Pinpoint the cell where the given text exists, returning its [X, Y] midpoint coordinate. 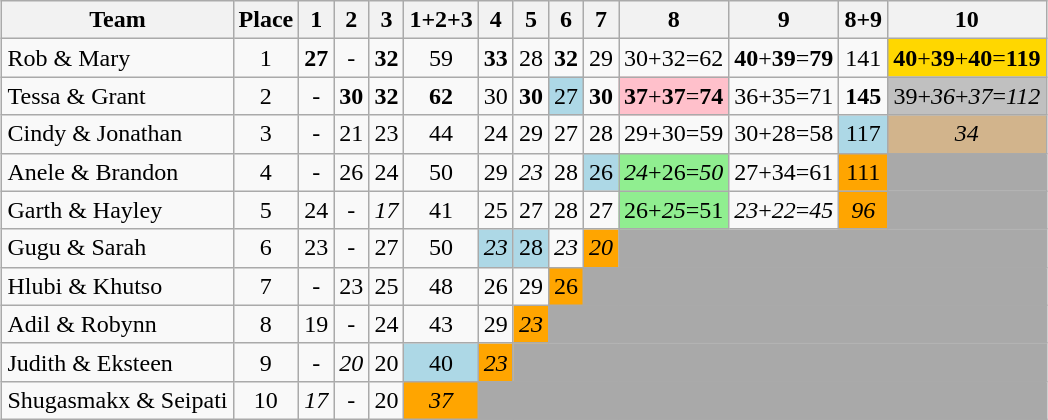
145 [864, 96]
30+32=62 [674, 58]
Shugasmakx & Seipati [118, 400]
23+22=45 [784, 210]
29+30=59 [674, 134]
Anele & Brandon [118, 172]
Garth & Hayley [118, 210]
40 [441, 362]
Cindy & Jonathan [118, 134]
111 [864, 172]
27+34=61 [784, 172]
44 [441, 134]
40+39=79 [784, 58]
48 [441, 286]
8+9 [864, 20]
117 [864, 134]
41 [441, 210]
Place [266, 20]
Hlubi & Khutso [118, 286]
26+25=51 [674, 210]
59 [441, 58]
Rob & Mary [118, 58]
Tessa & Grant [118, 96]
141 [864, 58]
Gugu & Sarah [118, 248]
30+28=58 [784, 134]
24+26=50 [674, 172]
37 [441, 400]
39+36+37=112 [967, 96]
33 [496, 58]
96 [864, 210]
21 [352, 134]
Adil & Robynn [118, 324]
36+35=71 [784, 96]
19 [316, 324]
Judith & Eksteen [118, 362]
1+2+3 [441, 20]
40+39+40=119 [967, 58]
62 [441, 96]
Team [118, 20]
34 [967, 134]
43 [441, 324]
37+37=74 [674, 96]
